From the cell containing the given text, extract its center point as (x, y) coordinate. 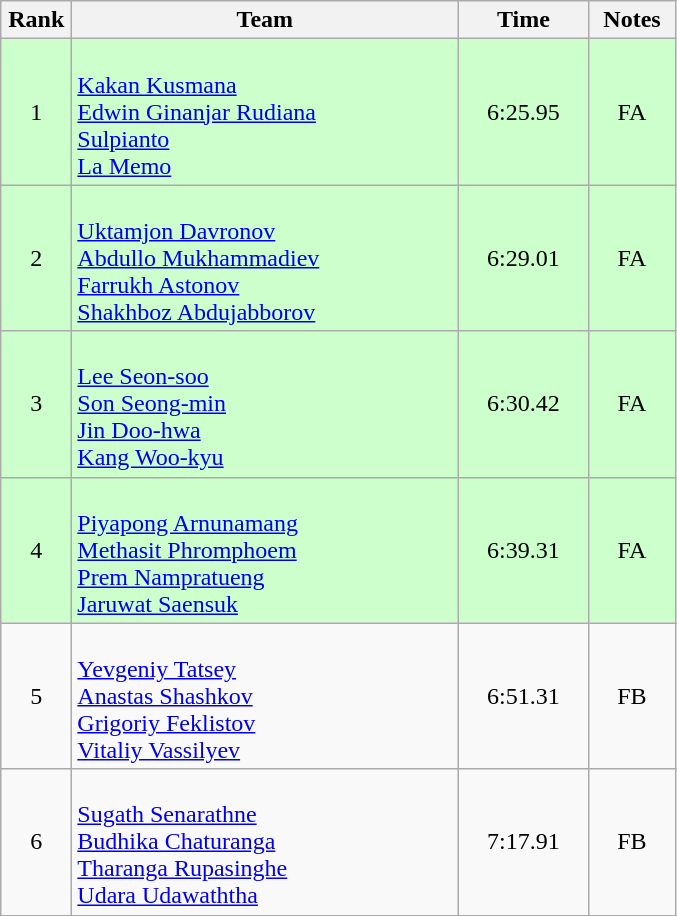
Rank (36, 20)
Notes (632, 20)
1 (36, 112)
Uktamjon DavronovAbdullo MukhammadievFarrukh AstonovShakhboz Abdujabborov (265, 258)
6:29.01 (524, 258)
6 (36, 842)
Team (265, 20)
Yevgeniy TatseyAnastas ShashkovGrigoriy FeklistovVitaliy Vassilyev (265, 696)
Lee Seon-sooSon Seong-minJin Doo-hwaKang Woo-kyu (265, 404)
Time (524, 20)
6:30.42 (524, 404)
Piyapong ArnunamangMethasit PhromphoemPrem NampratuengJaruwat Saensuk (265, 550)
6:39.31 (524, 550)
3 (36, 404)
6:51.31 (524, 696)
6:25.95 (524, 112)
Kakan KusmanaEdwin Ginanjar RudianaSulpiantoLa Memo (265, 112)
7:17.91 (524, 842)
2 (36, 258)
4 (36, 550)
Sugath SenarathneBudhika ChaturangaTharanga RupasingheUdara Udawaththa (265, 842)
5 (36, 696)
